Scan for the cell matching the given text and deliver its (X, Y) coordinate at center. 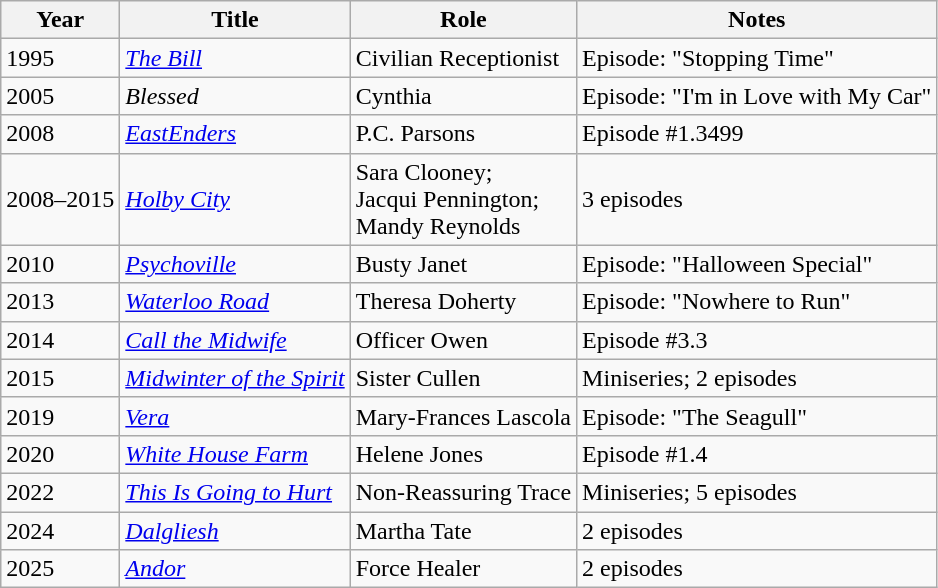
Dalgliesh (235, 531)
Civilian Receptionist (463, 58)
Episode: "I'm in Love with My Car" (757, 96)
Cynthia (463, 96)
Episode: "Nowhere to Run" (757, 302)
2014 (60, 340)
Episode #1.4 (757, 454)
Call the Midwife (235, 340)
2008–2015 (60, 199)
Psychoville (235, 264)
EastEnders (235, 134)
1995 (60, 58)
2025 (60, 569)
2008 (60, 134)
Episode #3.3 (757, 340)
2019 (60, 416)
Notes (757, 20)
White House Farm (235, 454)
Episode: "Halloween Special" (757, 264)
Mary-Frances Lascola (463, 416)
Helene Jones (463, 454)
Andor (235, 569)
Sara Clooney;Jacqui Pennington;Mandy Reynolds (463, 199)
Non-Reassuring Trace (463, 492)
Theresa Doherty (463, 302)
Midwinter of the Spirit (235, 378)
This Is Going to Hurt (235, 492)
Holby City (235, 199)
2024 (60, 531)
Role (463, 20)
Sister Cullen (463, 378)
The Bill (235, 58)
2022 (60, 492)
2010 (60, 264)
Officer Owen (463, 340)
2013 (60, 302)
Miniseries; 5 episodes (757, 492)
3 episodes (757, 199)
2015 (60, 378)
Busty Janet (463, 264)
Blessed (235, 96)
Martha Tate (463, 531)
P.C. Parsons (463, 134)
Vera (235, 416)
Episode #1.3499 (757, 134)
Year (60, 20)
Episode: "The Seagull" (757, 416)
2005 (60, 96)
Episode: "Stopping Time" (757, 58)
Miniseries; 2 episodes (757, 378)
2020 (60, 454)
Force Healer (463, 569)
Title (235, 20)
Waterloo Road (235, 302)
